Search for the cell housing the specified text and yield its [X, Y] center coordinate. 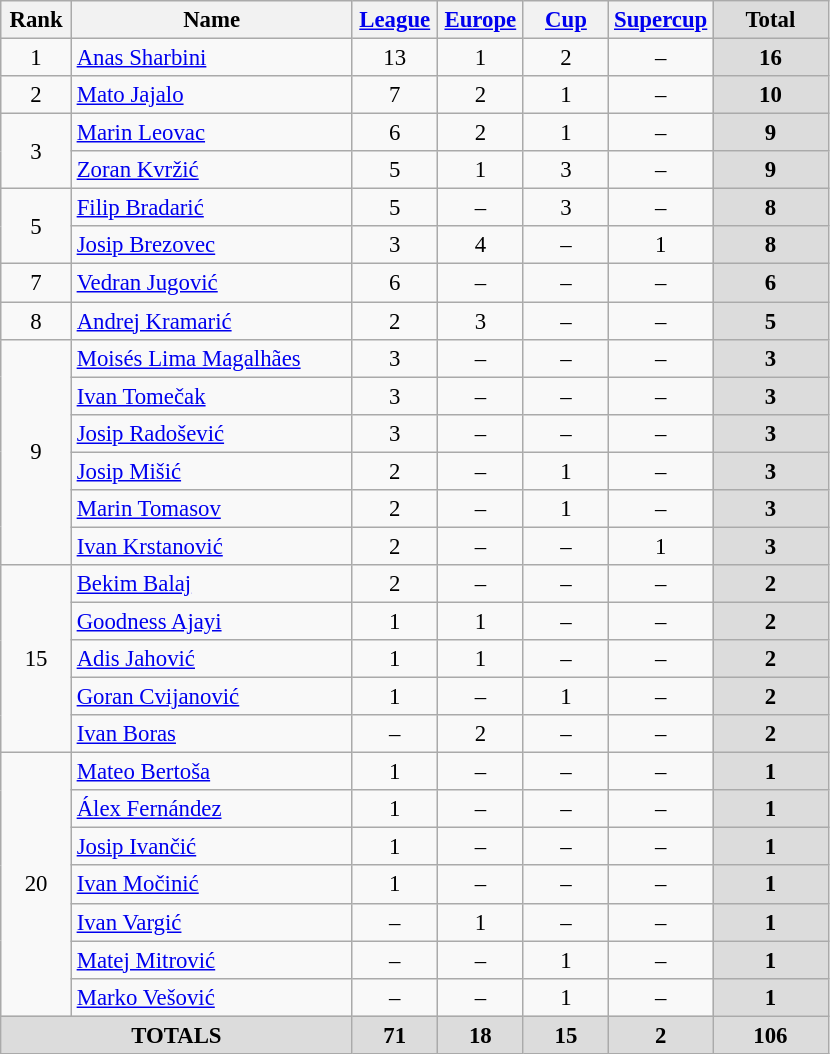
Bekim Balaj [212, 584]
League [395, 20]
Marin Tomasov [212, 509]
Ivan Močinić [212, 885]
20 [36, 884]
Mateo Bertoša [212, 772]
Josip Ivančić [212, 847]
Adis Jahović [212, 659]
Name [212, 20]
Matej Mitrović [212, 960]
Josip Radošević [212, 433]
Josip Mišić [212, 471]
Goodness Ajayi [212, 621]
Rank [36, 20]
Goran Cvijanović [212, 697]
Ivan Tomečak [212, 396]
18 [481, 1035]
Marin Leovac [212, 133]
Ivan Krstanović [212, 546]
Ivan Vargić [212, 922]
Álex Fernández [212, 809]
4 [481, 245]
Moisés Lima Magalhães [212, 358]
TOTALS [176, 1035]
Josip Brezovec [212, 245]
Anas Sharbini [212, 58]
16 [771, 58]
Filip Bradarić [212, 208]
Mato Jajalo [212, 95]
Ivan Boras [212, 734]
Zoran Kvržić [212, 170]
Europe [481, 20]
Supercup [661, 20]
Andrej Kramarić [212, 321]
71 [395, 1035]
13 [395, 58]
10 [771, 95]
Vedran Jugović [212, 283]
Marko Vešović [212, 997]
Cup [566, 20]
106 [771, 1035]
Total [771, 20]
